Provide the [X, Y] coordinate of the cell's center where the given text is located.  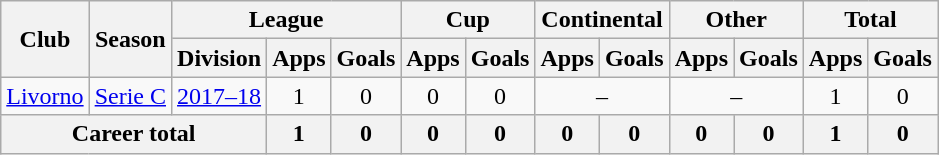
Other [736, 20]
Livorno [45, 96]
Division [220, 58]
Career total [134, 134]
2017–18 [220, 96]
Cup [468, 20]
League [286, 20]
Club [45, 39]
Total [870, 20]
Continental [602, 20]
Season [130, 39]
Serie C [130, 96]
